Search for the cell housing the specified text and yield its [x, y] center coordinate. 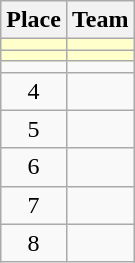
Place [34, 20]
8 [34, 243]
4 [34, 91]
Team [100, 20]
6 [34, 167]
7 [34, 205]
5 [34, 129]
